For the text-containing cell, return its midpoint in (X, Y) coordinate format. 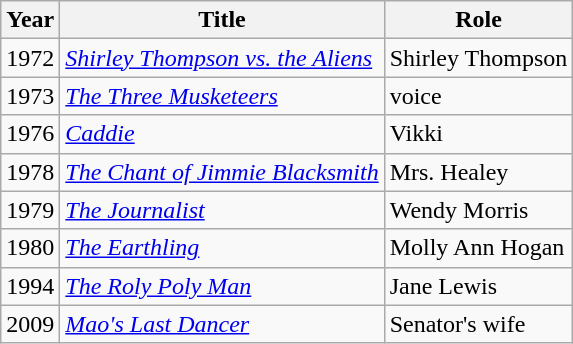
The Roly Poly Man (222, 286)
The Three Musketeers (222, 96)
Title (222, 20)
Jane Lewis (478, 286)
The Earthling (222, 248)
Shirley Thompson vs. the Aliens (222, 58)
Mao's Last Dancer (222, 324)
Wendy Morris (478, 210)
1972 (30, 58)
Senator's wife (478, 324)
Shirley Thompson (478, 58)
Mrs. Healey (478, 172)
1994 (30, 286)
1973 (30, 96)
1978 (30, 172)
Year (30, 20)
Caddie (222, 134)
1980 (30, 248)
1979 (30, 210)
1976 (30, 134)
Molly Ann Hogan (478, 248)
Vikki (478, 134)
voice (478, 96)
The Chant of Jimmie Blacksmith (222, 172)
2009 (30, 324)
The Journalist (222, 210)
Role (478, 20)
